Capture the cell that displays the provided text and extract its [X, Y] central coordinate. 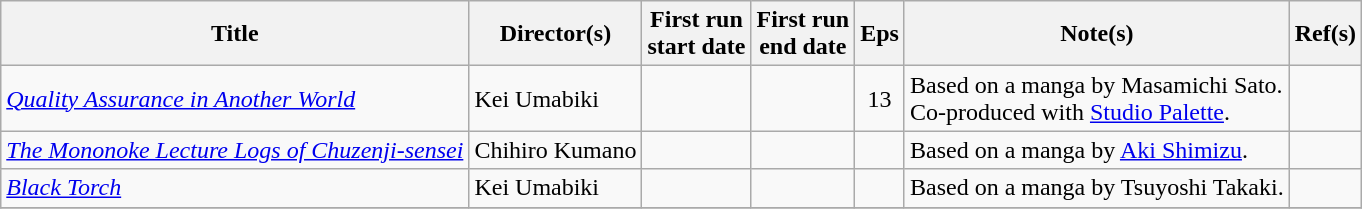
Chihiro Kumano [556, 150]
Note(s) [1096, 34]
Based on a manga by Masamichi Sato.Co-produced with Studio Palette. [1096, 98]
First runend date [803, 34]
Title [235, 34]
The Mononoke Lecture Logs of Chuzenji-sensei [235, 150]
Based on a manga by Tsuyoshi Takaki. [1096, 188]
Eps [880, 34]
Black Torch [235, 188]
13 [880, 98]
Based on a manga by Aki Shimizu. [1096, 150]
First runstart date [696, 34]
Director(s) [556, 34]
Quality Assurance in Another World [235, 98]
Ref(s) [1325, 34]
